Extract the [X, Y] coordinate from the center of the cell holding the provided text.  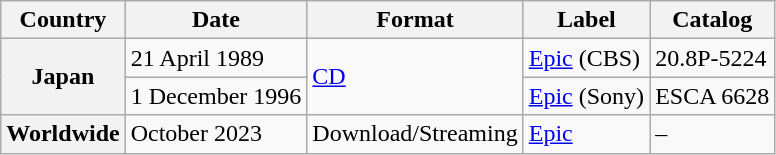
October 2023 [216, 134]
Download/Streaming [415, 134]
21 April 1989 [216, 58]
ESCA 6628 [712, 96]
Format [415, 20]
Date [216, 20]
– [712, 134]
Epic (Sony) [586, 96]
CD [415, 77]
Country [63, 20]
20.8P-5224 [712, 58]
Epic (CBS) [586, 58]
Catalog [712, 20]
Worldwide [63, 134]
1 December 1996 [216, 96]
Epic [586, 134]
Label [586, 20]
Japan [63, 77]
